Determine the [x, y] coordinate at the center of the cell enclosing the given text.  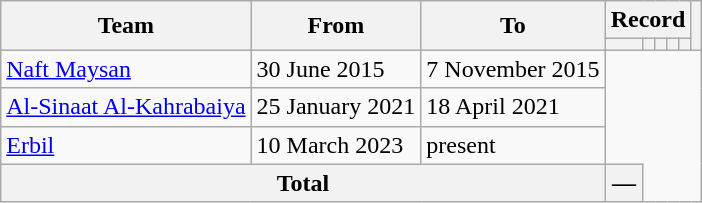
To [513, 26]
18 April 2021 [513, 107]
7 November 2015 [513, 69]
25 January 2021 [336, 107]
Naft Maysan [126, 69]
From [336, 26]
Total [303, 183]
— [624, 183]
Record [648, 20]
present [513, 145]
Al-Sinaat Al-Kahrabaiya [126, 107]
Erbil [126, 145]
30 June 2015 [336, 69]
Team [126, 26]
10 March 2023 [336, 145]
